From the cell containing the given text, extract its center point as [x, y] coordinate. 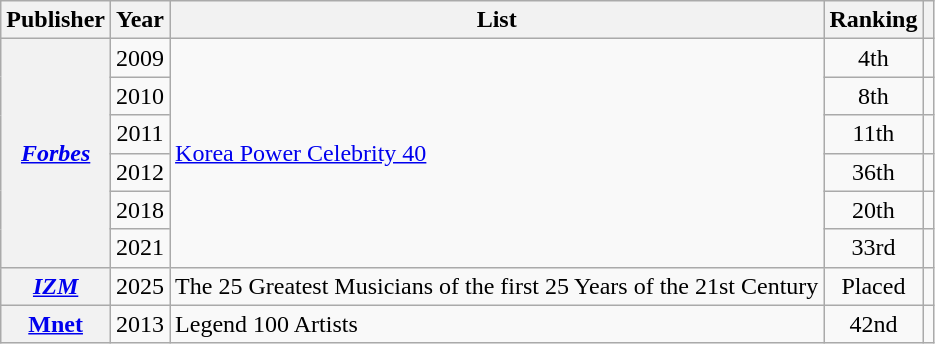
Placed [874, 286]
42nd [874, 324]
11th [874, 134]
4th [874, 58]
IZM [56, 286]
Year [140, 20]
Korea Power Celebrity 40 [497, 153]
36th [874, 172]
2021 [140, 248]
Legend 100 Artists [497, 324]
2025 [140, 286]
8th [874, 96]
Mnet [56, 324]
Publisher [56, 20]
List [497, 20]
2010 [140, 96]
2009 [140, 58]
20th [874, 210]
2018 [140, 210]
2013 [140, 324]
Ranking [874, 20]
2011 [140, 134]
The 25 Greatest Musicians of the first 25 Years of the 21st Century [497, 286]
Forbes [56, 153]
33rd [874, 248]
2012 [140, 172]
